Identify which cell holds the provided text, then report its [x, y] central coordinate. 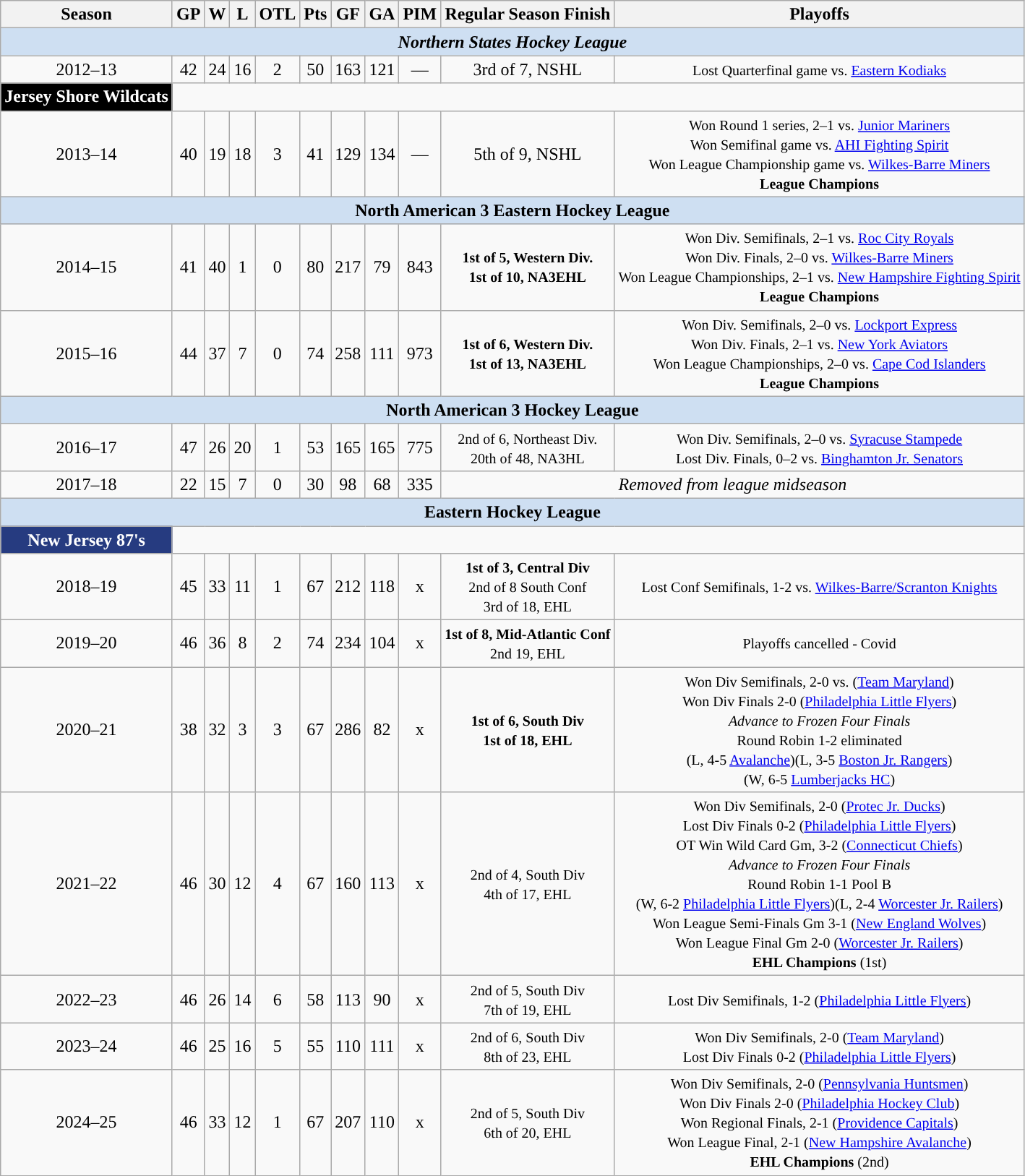
335 [420, 484]
82 [382, 730]
2015–16 [87, 353]
5th of 9, NSHL [528, 153]
45 [188, 587]
207 [348, 1123]
90 [382, 999]
79 [382, 267]
80 [315, 267]
2012–13 [87, 69]
GA [382, 14]
Northern States Hockey League [512, 42]
2022–23 [87, 999]
Season [87, 14]
Won Div Semifinals, 2-0 (Team Maryland)Lost Div Finals 0-2 (Philadelphia Little Flyers) [820, 1047]
2nd of 5, South Div6th of 20, EHL [528, 1123]
8 [243, 643]
163 [348, 69]
North American 3 Eastern Hockey League [512, 210]
14 [243, 999]
2018–19 [87, 587]
37 [217, 353]
2021–22 [87, 884]
Jersey Shore Wildcats [87, 97]
42 [188, 69]
2023–24 [87, 1047]
104 [382, 643]
4 [278, 884]
129 [348, 153]
98 [348, 484]
22 [188, 484]
6 [278, 999]
Removed from league midseason [733, 484]
2020–21 [87, 730]
W [217, 14]
973 [420, 353]
843 [420, 267]
160 [348, 884]
19 [217, 153]
55 [315, 1047]
11 [243, 587]
24 [217, 69]
15 [217, 484]
121 [382, 69]
Eastern Hockey League [512, 512]
1st of 6, South Div1st of 18, EHL [528, 730]
234 [348, 643]
2019–20 [87, 643]
775 [420, 447]
2024–25 [87, 1123]
OTL [278, 14]
1st of 3, Central Div2nd of 8 South Conf3rd of 18, EHL [528, 587]
Lost Conf Semifinals, 1-2 vs. Wilkes-Barre/Scranton Knights [820, 587]
32 [217, 730]
3rd of 7, NSHL [528, 69]
58 [315, 999]
18 [243, 153]
North American 3 Hockey League [512, 410]
New Jersey 87's [87, 540]
217 [348, 267]
44 [188, 353]
286 [348, 730]
Won Div. Semifinals, 2–0 vs. Syracuse StampedeLost Div. Finals, 0–2 vs. Binghamton Jr. Senators [820, 447]
53 [315, 447]
2016–17 [87, 447]
2nd of 5, South Div7th of 19, EHL [528, 999]
Playoffs cancelled - Covid [820, 643]
1st of 5, Western Div.1st of 10, NA3EHL [528, 267]
25 [217, 1047]
Playoffs [820, 14]
1st of 6, Western Div.1st of 13, NA3EHL [528, 353]
2nd of 6, Northeast Div.20th of 48, NA3HL [528, 447]
L [243, 14]
38 [188, 730]
1st of 8, Mid-Atlantic Conf2nd 19, EHL [528, 643]
PIM [420, 14]
GP [188, 14]
2017–18 [87, 484]
Pts [315, 14]
36 [217, 643]
212 [348, 587]
20 [243, 447]
5 [278, 1047]
258 [348, 353]
Lost Div Semifinals, 1-2 (Philadelphia Little Flyers) [820, 999]
134 [382, 153]
GF [348, 14]
47 [188, 447]
2nd of 6, South Div8th of 23, EHL [528, 1047]
Lost Quarterfinal game vs. Eastern Kodiaks [820, 69]
2013–14 [87, 153]
118 [382, 587]
50 [315, 69]
2nd of 4, South Div4th of 17, EHL [528, 884]
2014–15 [87, 267]
Regular Season Finish [528, 14]
68 [382, 484]
